Pinpoint the cell where the given text exists, returning its [x, y] midpoint coordinate. 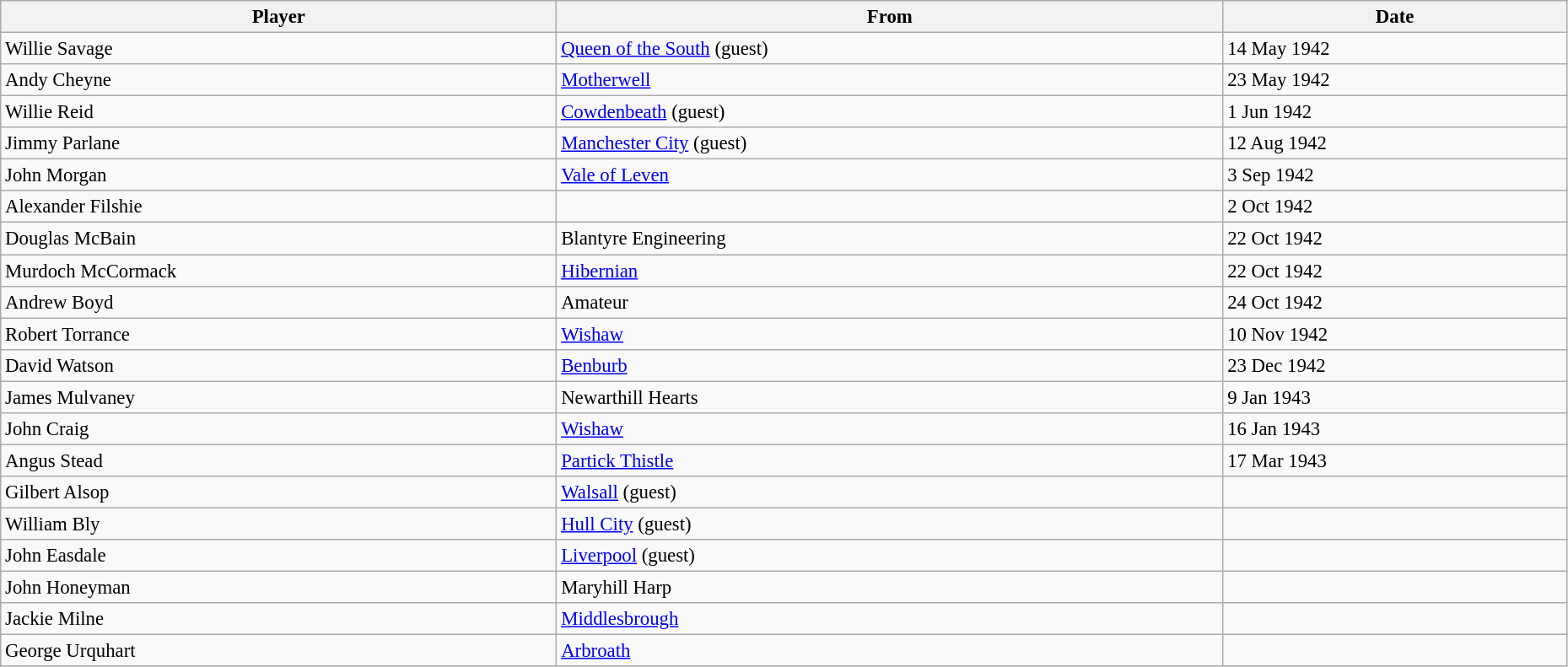
Partick Thistle [890, 460]
John Easdale [278, 556]
Motherwell [890, 80]
John Craig [278, 429]
Gilbert Alsop [278, 492]
From [890, 17]
Date [1395, 17]
14 May 1942 [1395, 49]
Benburb [890, 365]
Jackie Milne [278, 619]
Hibernian [890, 271]
Hull City (guest) [890, 524]
John Honeyman [278, 588]
Alexander Filshie [278, 207]
17 Mar 1943 [1395, 460]
William Bly [278, 524]
Andy Cheyne [278, 80]
12 Aug 1942 [1395, 143]
John Morgan [278, 175]
Queen of the South (guest) [890, 49]
16 Jan 1943 [1395, 429]
Angus Stead [278, 460]
23 May 1942 [1395, 80]
Maryhill Harp [890, 588]
9 Jan 1943 [1395, 397]
Walsall (guest) [890, 492]
10 Nov 1942 [1395, 334]
1 Jun 1942 [1395, 112]
Cowdenbeath (guest) [890, 112]
George Urquhart [278, 651]
Newarthill Hearts [890, 397]
24 Oct 1942 [1395, 302]
2 Oct 1942 [1395, 207]
Arbroath [890, 651]
Manchester City (guest) [890, 143]
Player [278, 17]
Robert Torrance [278, 334]
Willie Savage [278, 49]
Jimmy Parlane [278, 143]
Andrew Boyd [278, 302]
Middlesbrough [890, 619]
Willie Reid [278, 112]
3 Sep 1942 [1395, 175]
Amateur [890, 302]
David Watson [278, 365]
Murdoch McCormack [278, 271]
Vale of Leven [890, 175]
Liverpool (guest) [890, 556]
James Mulvaney [278, 397]
23 Dec 1942 [1395, 365]
Douglas McBain [278, 239]
Blantyre Engineering [890, 239]
